Extract the (x, y) coordinate from the center of the cell holding the provided text.  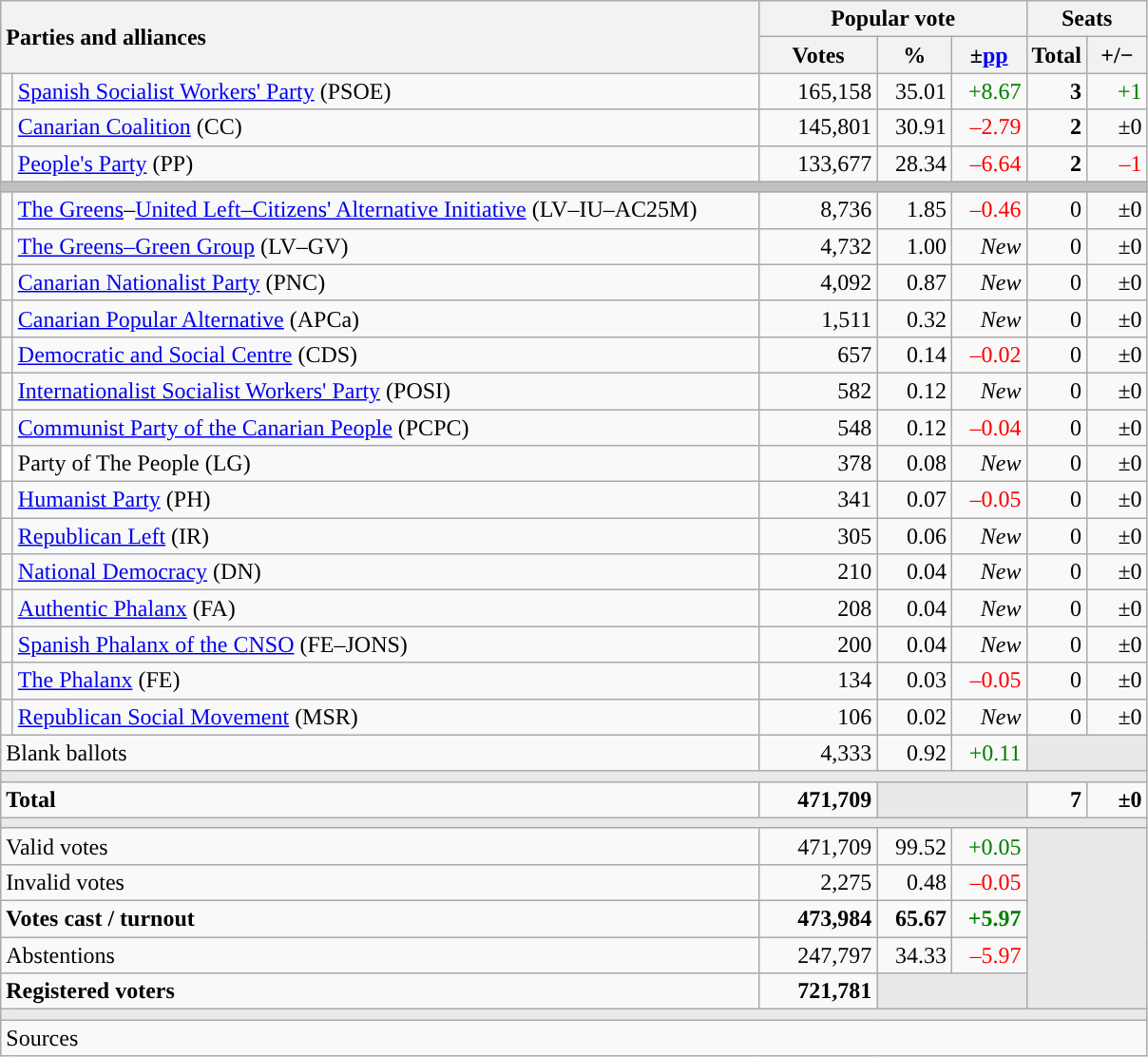
–1 (1118, 163)
–6.64 (988, 163)
548 (818, 427)
145,801 (818, 127)
Democratic and Social Centre (CDS) (386, 355)
0.87 (914, 282)
Republican Left (IR) (386, 536)
657 (818, 355)
106 (818, 717)
Canarian Coalition (CC) (386, 127)
–0.04 (988, 427)
65.67 (914, 918)
The Greens–United Left–Citizens' Alternative Initiative (LV–IU–AC25M) (386, 210)
Communist Party of the Canarian People (PCPC) (386, 427)
–0.02 (988, 355)
People's Party (PP) (386, 163)
±pp (988, 55)
165,158 (818, 91)
473,984 (818, 918)
4,732 (818, 246)
Popular vote (893, 19)
247,797 (818, 955)
0.06 (914, 536)
35.01 (914, 91)
Canarian Popular Alternative (APCa) (386, 318)
–2.79 (988, 127)
28.34 (914, 163)
Internationalist Socialist Workers' Party (POSI) (386, 391)
Abstentions (380, 955)
Blank ballots (380, 753)
99.52 (914, 846)
Registered voters (380, 991)
1,511 (818, 318)
34.33 (914, 955)
30.91 (914, 127)
4,092 (818, 282)
Canarian Nationalist Party (PNC) (386, 282)
0.02 (914, 717)
0.92 (914, 753)
National Democracy (DN) (386, 572)
Republican Social Movement (MSR) (386, 717)
Votes (818, 55)
+5.97 (988, 918)
0.32 (914, 318)
1.85 (914, 210)
2,275 (818, 882)
7 (1057, 799)
378 (818, 464)
0.03 (914, 681)
208 (818, 608)
0.07 (914, 500)
4,333 (818, 753)
0.08 (914, 464)
Parties and alliances (380, 37)
582 (818, 391)
Votes cast / turnout (380, 918)
+8.67 (988, 91)
The Greens–Green Group (LV–GV) (386, 246)
3 (1057, 91)
–5.97 (988, 955)
210 (818, 572)
Spanish Socialist Workers' Party (PSOE) (386, 91)
200 (818, 644)
+/− (1118, 55)
Spanish Phalanx of the CNSO (FE–JONS) (386, 644)
Party of The People (LG) (386, 464)
+0.11 (988, 753)
721,781 (818, 991)
+0.05 (988, 846)
Sources (574, 1038)
133,677 (818, 163)
0.48 (914, 882)
The Phalanx (FE) (386, 681)
Invalid votes (380, 882)
–0.46 (988, 210)
+1 (1118, 91)
% (914, 55)
Seats (1087, 19)
305 (818, 536)
341 (818, 500)
1.00 (914, 246)
Authentic Phalanx (FA) (386, 608)
Humanist Party (PH) (386, 500)
0.14 (914, 355)
8,736 (818, 210)
Valid votes (380, 846)
134 (818, 681)
